Provide the [x, y] coordinate of the cell's center where the given text is located.  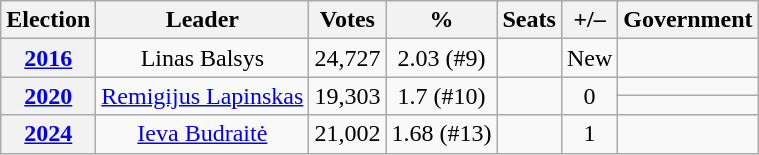
Votes [348, 20]
Leader [202, 20]
1 [589, 134]
2016 [48, 58]
Ieva Budraitė [202, 134]
1.68 (#13) [442, 134]
21,002 [348, 134]
Government [688, 20]
1.7 (#10) [442, 96]
Linas Balsys [202, 58]
% [442, 20]
2024 [48, 134]
Seats [529, 20]
+/– [589, 20]
24,727 [348, 58]
2020 [48, 96]
New [589, 58]
0 [589, 96]
19,303 [348, 96]
2.03 (#9) [442, 58]
Remigijus Lapinskas [202, 96]
Election [48, 20]
